Identify which cell holds the provided text, then report its [x, y] central coordinate. 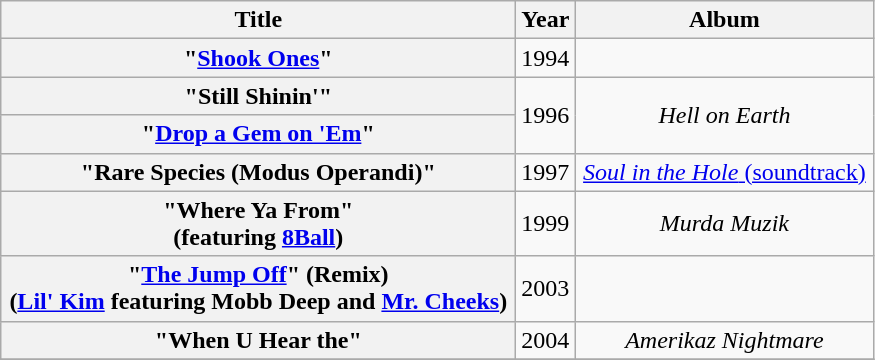
"The Jump Off" (Remix)(Lil' Kim featuring Mobb Deep and Mr. Cheeks) [258, 288]
"Drop a Gem on 'Em" [258, 134]
Hell on Earth [724, 115]
"When U Hear the" [258, 340]
"Shook Ones" [258, 58]
1999 [546, 224]
Title [258, 20]
1997 [546, 172]
2003 [546, 288]
1994 [546, 58]
Year [546, 20]
Amerikaz Nightmare [724, 340]
"Still Shinin'" [258, 96]
"Where Ya From"(featuring 8Ball) [258, 224]
Murda Muzik [724, 224]
"Rare Species (Modus Operandi)" [258, 172]
1996 [546, 115]
2004 [546, 340]
Soul in the Hole (soundtrack) [724, 172]
Album [724, 20]
